Locate the cell with the specified text and output its (X, Y) center coordinate. 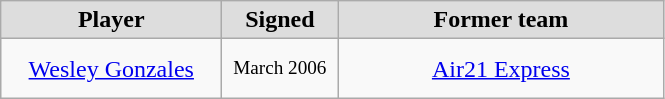
Signed (280, 20)
March 2006 (280, 69)
Air21 Express (501, 69)
Former team (501, 20)
Player (112, 20)
Wesley Gonzales (112, 69)
